Pinpoint the cell where the given text exists, returning its [x, y] midpoint coordinate. 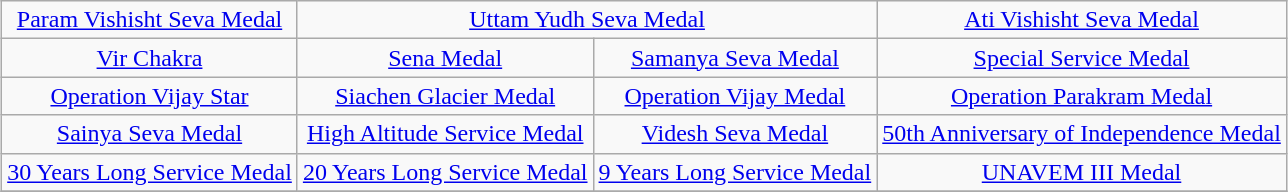
9 Years Long Service Medal [735, 172]
Operation Vijay Medal [735, 96]
Ati Vishisht Seva Medal [1082, 20]
Vir Chakra [150, 58]
Operation Vijay Star [150, 96]
Operation Parakram Medal [1082, 96]
30 Years Long Service Medal [150, 172]
Special Service Medal [1082, 58]
50th Anniversary of Independence Medal [1082, 134]
Uttam Yudh Seva Medal [586, 20]
Param Vishisht Seva Medal [150, 20]
20 Years Long Service Medal [445, 172]
UNAVEM III Medal [1082, 172]
Samanya Seva Medal [735, 58]
High Altitude Service Medal [445, 134]
Siachen Glacier Medal [445, 96]
Sainya Seva Medal [150, 134]
Videsh Seva Medal [735, 134]
Sena Medal [445, 58]
